For the text-containing cell, return its midpoint in (x, y) coordinate format. 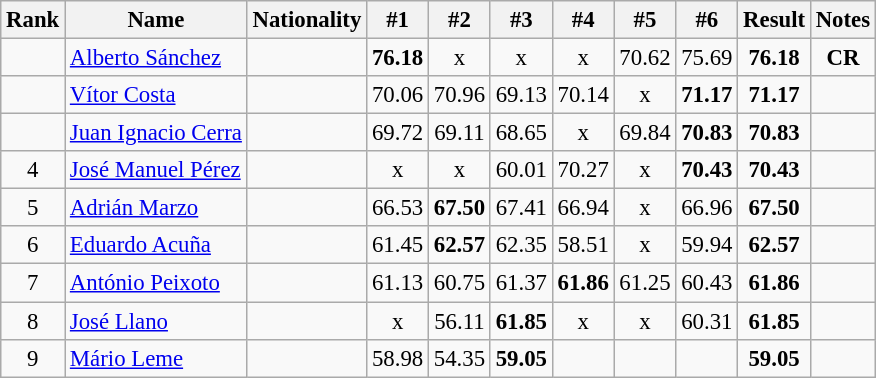
Juan Ignacio Cerra (156, 133)
Name (156, 20)
#1 (398, 20)
59.94 (707, 245)
66.94 (583, 208)
Alberto Sánchez (156, 58)
66.53 (398, 208)
#4 (583, 20)
Mário Leme (156, 358)
69.11 (460, 133)
4 (33, 170)
Rank (33, 20)
75.69 (707, 58)
Vítor Costa (156, 95)
67.41 (521, 208)
56.11 (460, 321)
7 (33, 283)
José Manuel Pérez (156, 170)
61.45 (398, 245)
69.84 (645, 133)
9 (33, 358)
#6 (707, 20)
60.75 (460, 283)
70.27 (583, 170)
69.13 (521, 95)
António Peixoto (156, 283)
Nationality (306, 20)
5 (33, 208)
Result (774, 20)
60.01 (521, 170)
#3 (521, 20)
Notes (842, 20)
70.62 (645, 58)
58.98 (398, 358)
6 (33, 245)
61.25 (645, 283)
61.13 (398, 283)
62.35 (521, 245)
Eduardo Acuña (156, 245)
58.51 (583, 245)
68.65 (521, 133)
70.14 (583, 95)
#2 (460, 20)
61.37 (521, 283)
66.96 (707, 208)
60.31 (707, 321)
60.43 (707, 283)
José Llano (156, 321)
54.35 (460, 358)
70.96 (460, 95)
Adrián Marzo (156, 208)
#5 (645, 20)
CR (842, 58)
8 (33, 321)
70.06 (398, 95)
69.72 (398, 133)
